Determine the (x, y) coordinate at the center of the cell enclosing the given text.  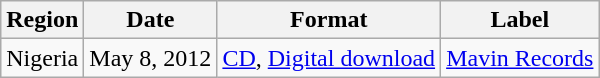
Nigeria (42, 58)
Region (42, 20)
CD, Digital download (329, 58)
May 8, 2012 (150, 58)
Format (329, 20)
Label (520, 20)
Mavin Records (520, 58)
Date (150, 20)
